Detect which cell encompasses the target text, then output its (X, Y) center coordinate. 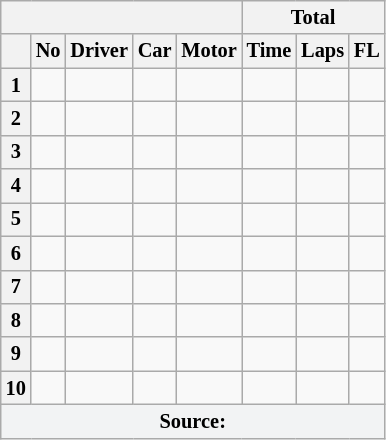
10 (16, 388)
8 (16, 320)
Driver (98, 51)
9 (16, 354)
3 (16, 152)
Source: (193, 421)
Total (314, 17)
Laps (322, 51)
Motor (208, 51)
FL (367, 51)
Car (155, 51)
No (48, 51)
2 (16, 118)
6 (16, 253)
4 (16, 186)
5 (16, 219)
1 (16, 85)
7 (16, 287)
Time (270, 51)
